Pinpoint the cell where the given text exists, returning its (X, Y) midpoint coordinate. 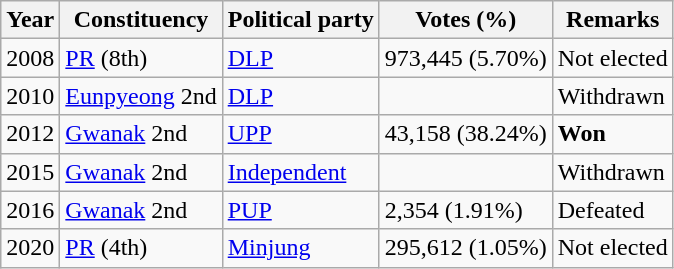
Won (612, 134)
Votes (%) (466, 20)
2008 (30, 58)
UPP (300, 134)
Independent (300, 172)
2015 (30, 172)
Defeated (612, 210)
Eunpyeong 2nd (141, 96)
Remarks (612, 20)
973,445 (5.70%) (466, 58)
Minjung (300, 248)
Political party (300, 20)
2,354 (1.91%) (466, 210)
Constituency (141, 20)
PR (8th) (141, 58)
295,612 (1.05%) (466, 248)
2020 (30, 248)
43,158 (38.24%) (466, 134)
2010 (30, 96)
Year (30, 20)
PUP (300, 210)
2012 (30, 134)
2016 (30, 210)
PR (4th) (141, 248)
